Determine the [X, Y] coordinate at the center of the cell enclosing the given text.  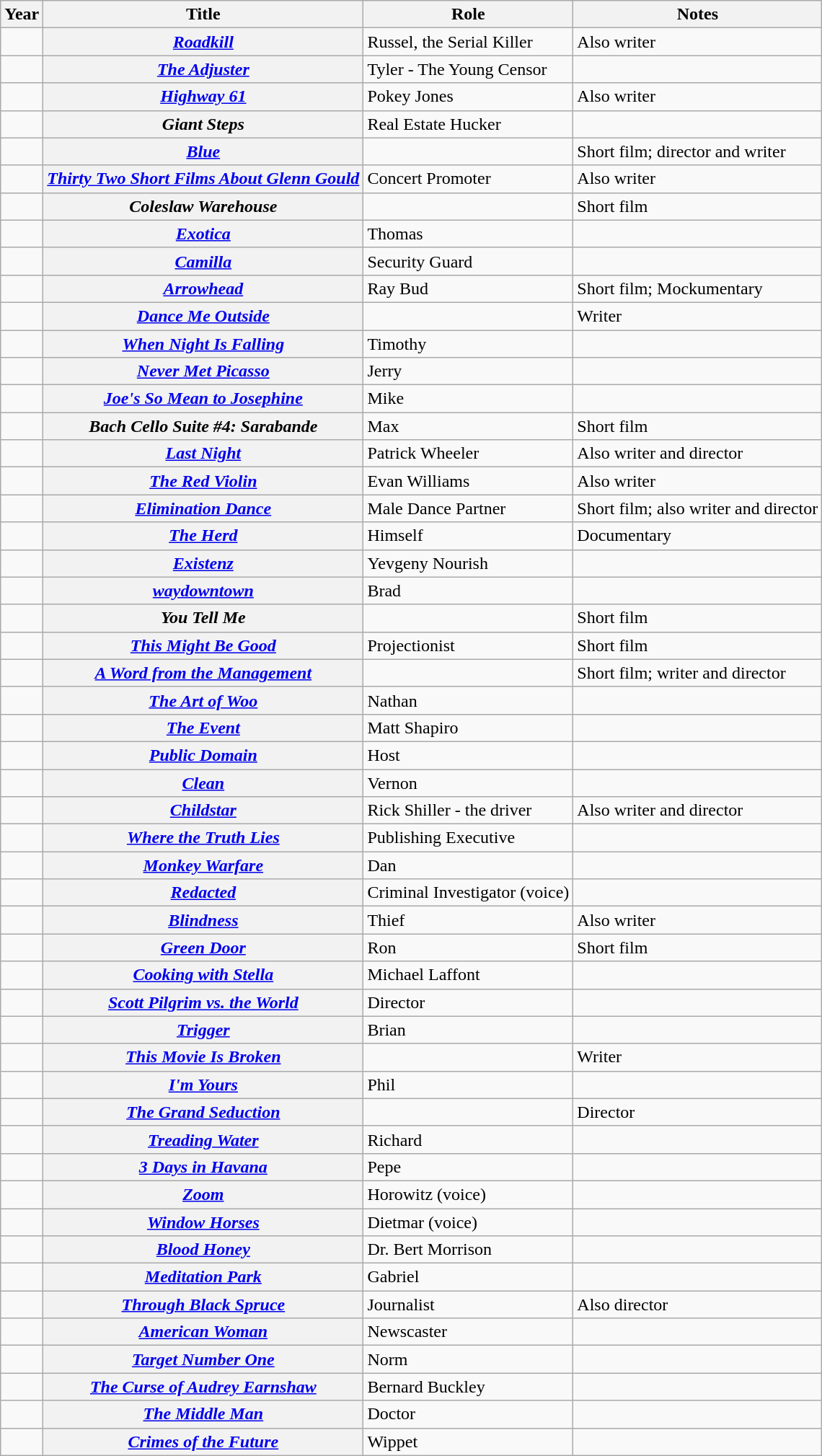
Blue [203, 151]
Exotica [203, 234]
When Night Is Falling [203, 344]
The Event [203, 728]
Meditation Park [203, 1277]
Short film; also writer and director [698, 508]
Wippet [469, 1442]
Target Number One [203, 1359]
Nathan [469, 700]
Pokey Jones [469, 97]
Short film; director and writer [698, 151]
Himself [469, 536]
Never Met Picasso [203, 371]
Doctor [469, 1414]
Bernard Buckley [469, 1387]
Host [469, 755]
Also director [698, 1305]
Treading Water [203, 1139]
Window Horses [203, 1222]
Redacted [203, 893]
Blood Honey [203, 1250]
The Curse of Audrey Earnshaw [203, 1387]
Thirty Two Short Films About Glenn Gould [203, 179]
Thief [469, 920]
Childstar [203, 811]
Highway 61 [203, 97]
3 Days in Havana [203, 1167]
Monkey Warfare [203, 865]
Mike [469, 399]
Role [469, 14]
Tyler - The Young Censor [469, 69]
Where the Truth Lies [203, 838]
Zoom [203, 1194]
This Movie Is Broken [203, 1057]
Cooking with Stella [203, 975]
Brad [469, 591]
Year [22, 14]
Male Dance Partner [469, 508]
Through Black Spruce [203, 1305]
Journalist [469, 1305]
The Middle Man [203, 1414]
Real Estate Hucker [469, 124]
Brian [469, 1030]
Concert Promoter [469, 179]
Pepe [469, 1167]
Jerry [469, 371]
Norm [469, 1359]
Vernon [469, 782]
Criminal Investigator (voice) [469, 893]
The Grand Seduction [203, 1112]
Security Guard [469, 261]
Dan [469, 865]
Trigger [203, 1030]
Richard [469, 1139]
Green Door [203, 948]
Notes [698, 14]
Title [203, 14]
Yevgeny Nourish [469, 563]
Public Domain [203, 755]
Roadkill [203, 42]
Russel, the Serial Killer [469, 42]
Crimes of the Future [203, 1442]
Documentary [698, 536]
Gabriel [469, 1277]
The Adjuster [203, 69]
Ray Bud [469, 288]
Existenz [203, 563]
Dietmar (voice) [469, 1222]
Michael Laffont [469, 975]
Scott Pilgrim vs. the World [203, 1002]
Clean [203, 782]
waydowntown [203, 591]
Phil [469, 1085]
Elimination Dance [203, 508]
Short film; writer and director [698, 673]
Joe's So Mean to Josephine [203, 399]
American Woman [203, 1332]
The Red Violin [203, 481]
This Might Be Good [203, 645]
Horowitz (voice) [469, 1194]
Thomas [469, 234]
Timothy [469, 344]
Camilla [203, 261]
Evan Williams [469, 481]
Patrick Wheeler [469, 454]
Blindness [203, 920]
I'm Yours [203, 1085]
Newscaster [469, 1332]
Giant Steps [203, 124]
You Tell Me [203, 618]
Arrowhead [203, 288]
Short film; Mockumentary [698, 288]
Publishing Executive [469, 838]
Ron [469, 948]
Coleslaw Warehouse [203, 206]
Projectionist [469, 645]
Rick Shiller - the driver [469, 811]
Dance Me Outside [203, 316]
Max [469, 426]
A Word from the Management [203, 673]
Matt Shapiro [469, 728]
The Herd [203, 536]
The Art of Woo [203, 700]
Bach Cello Suite #4: Sarabande [203, 426]
Dr. Bert Morrison [469, 1250]
Last Night [203, 454]
